Output the (X, Y) coordinate of the center of the cell containing the given text.  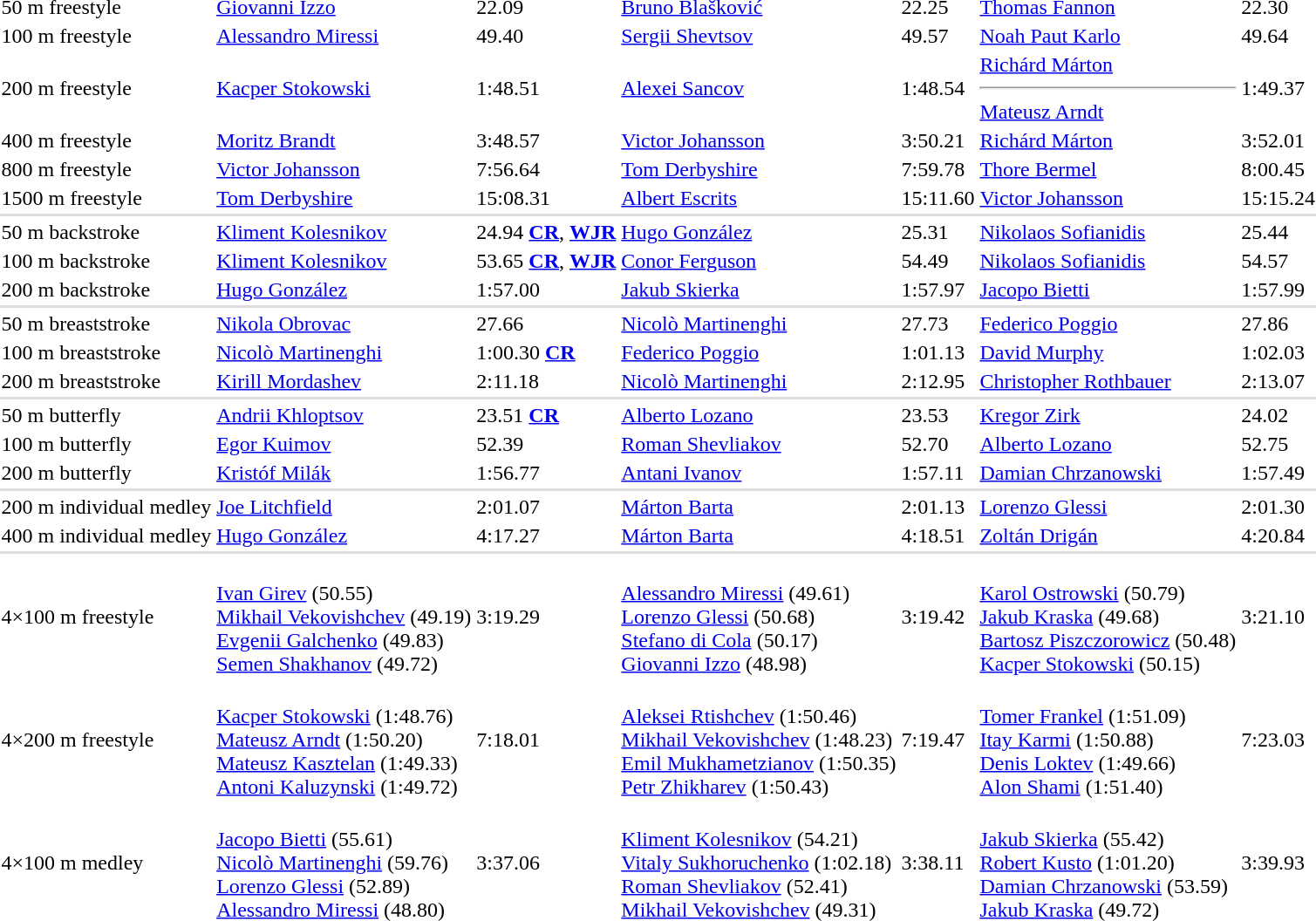
50 m backstroke (106, 232)
1:57.00 (546, 290)
4:17.27 (546, 536)
Damian Chrzanowski (1108, 473)
3:48.57 (546, 140)
15:11.60 (938, 198)
Antani Ivanov (759, 473)
200 m butterfly (106, 473)
2:01.07 (546, 507)
7:56.64 (546, 169)
200 m individual medley (106, 507)
3:19.29 (546, 617)
52.70 (938, 444)
Roman Shevliakov (759, 444)
Alexei Sancov (759, 88)
1:48.51 (546, 88)
4×100 m freestyle (106, 617)
Lorenzo Glessi (1108, 507)
2:11.18 (546, 381)
Richárd MártonMateusz Arndt (1108, 88)
4:18.51 (938, 536)
1:57.97 (938, 290)
50 m butterfly (106, 415)
1500 m freestyle (106, 198)
49.57 (938, 36)
1:57.11 (938, 473)
200 m breaststroke (106, 381)
23.53 (938, 415)
Christopher Rothbauer (1108, 381)
100 m breaststroke (106, 352)
Kregor Zirk (1108, 415)
1:01.13 (938, 352)
7:18.01 (546, 740)
Karol Ostrowski (50.79)Jakub Kraska (49.68)Bartosz Piszczorowicz (50.48)Kacper Stokowski (50.15) (1108, 617)
Jakub Skierka (759, 290)
Kacper Stokowski (1:48.76)Mateusz Arndt (1:50.20)Mateusz Kasztelan (1:49.33)Antoni Kaluzynski (1:49.72) (344, 740)
Kacper Stokowski (344, 88)
27.66 (546, 324)
200 m backstroke (106, 290)
100 m backstroke (106, 261)
Aleksei Rtishchev (1:50.46)Mikhail Vekovishchev (1:48.23)Emil Mukhametzianov (1:50.35)Petr Zhikharev (1:50.43) (759, 740)
23.51 CR (546, 415)
1:00.30 CR (546, 352)
100 m butterfly (106, 444)
Sergii Shevtsov (759, 36)
Richárd Márton (1108, 140)
1:56.77 (546, 473)
7:59.78 (938, 169)
Noah Paut Karlo (1108, 36)
200 m freestyle (106, 88)
Kristóf Milák (344, 473)
2:12.95 (938, 381)
Andrii Khloptsov (344, 415)
Ivan Girev (50.55)Mikhail Vekovishchev (49.19)Evgenii Galchenko (49.83)Semen Shakhanov (49.72) (344, 617)
Moritz Brandt (344, 140)
Albert Escrits (759, 198)
24.94 CR, WJR (546, 232)
Thore Bermel (1108, 169)
27.73 (938, 324)
3:19.42 (938, 617)
Tomer Frankel (1:51.09)Itay Karmi (1:50.88)Denis Loktev (1:49.66)Alon Shami (1:51.40) (1108, 740)
Alessandro Miressi (49.61)Lorenzo Glessi (50.68)Stefano di Cola (50.17)Giovanni Izzo (48.98) (759, 617)
Nikola Obrovac (344, 324)
4×200 m freestyle (106, 740)
15:08.31 (546, 198)
400 m individual medley (106, 536)
2:01.13 (938, 507)
Kirill Mordashev (344, 381)
25.31 (938, 232)
Joe Litchfield (344, 507)
1:48.54 (938, 88)
3:50.21 (938, 140)
100 m freestyle (106, 36)
Alessandro Miressi (344, 36)
800 m freestyle (106, 169)
400 m freestyle (106, 140)
52.39 (546, 444)
49.40 (546, 36)
Egor Kuimov (344, 444)
53.65 CR, WJR (546, 261)
Conor Ferguson (759, 261)
David Murphy (1108, 352)
54.49 (938, 261)
Jacopo Bietti (1108, 290)
50 m breaststroke (106, 324)
7:19.47 (938, 740)
Zoltán Drigán (1108, 536)
